Extract the [X, Y] coordinate from the center of the cell holding the provided text.  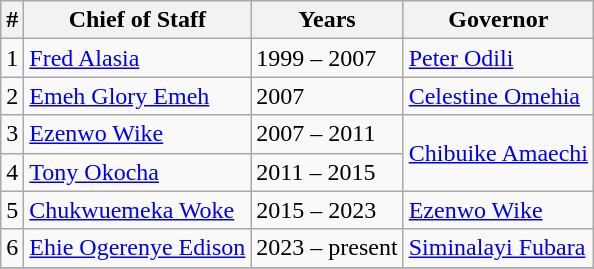
Chibuike Amaechi [498, 153]
2015 – 2023 [327, 210]
Siminalayi Fubara [498, 248]
2011 – 2015 [327, 172]
2007 – 2011 [327, 134]
Chukwuemeka Woke [138, 210]
3 [12, 134]
Peter Odili [498, 58]
# [12, 20]
1999 – 2007 [327, 58]
2023 – present [327, 248]
Chief of Staff [138, 20]
2007 [327, 96]
Celestine Omehia [498, 96]
Governor [498, 20]
Emeh Glory Emeh [138, 96]
Years [327, 20]
1 [12, 58]
Fred Alasia [138, 58]
4 [12, 172]
Ehie Ogerenye Edison [138, 248]
6 [12, 248]
2 [12, 96]
Tony Okocha [138, 172]
5 [12, 210]
